For the text-containing cell, return its midpoint in [X, Y] coordinate format. 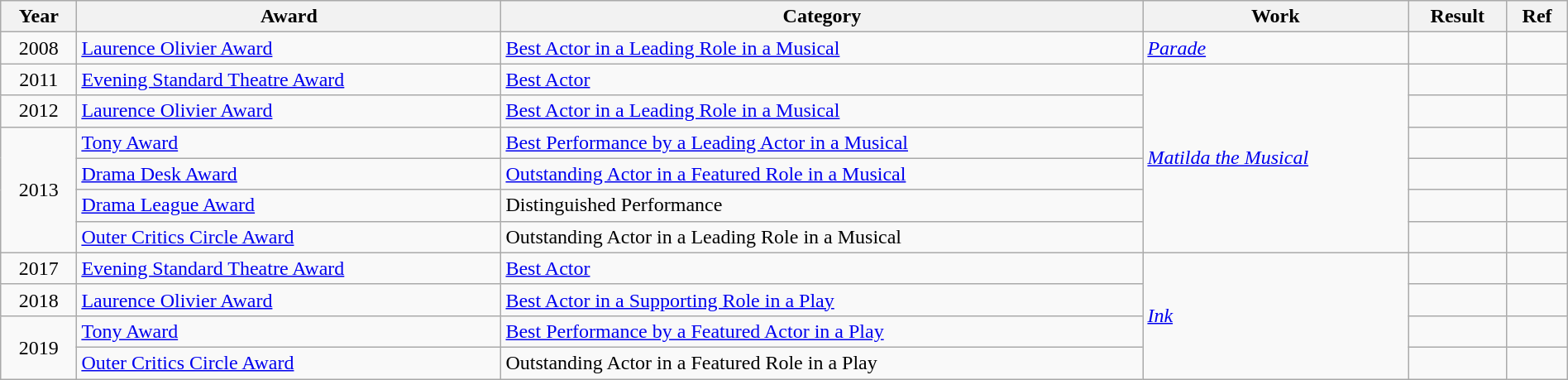
Distinguished Performance [822, 205]
2017 [39, 268]
Year [39, 17]
Matilda the Musical [1275, 158]
Best Performance by a Leading Actor in a Musical [822, 142]
2008 [39, 48]
Work [1275, 17]
2018 [39, 300]
Outstanding Actor in a Leading Role in a Musical [822, 237]
2013 [39, 190]
Best Actor in a Supporting Role in a Play [822, 300]
2019 [39, 347]
Category [822, 17]
2012 [39, 111]
Parade [1275, 48]
Ref [1537, 17]
Outstanding Actor in a Featured Role in a Musical [822, 174]
Ink [1275, 315]
Drama League Award [289, 205]
Result [1457, 17]
Outstanding Actor in a Featured Role in a Play [822, 363]
2011 [39, 79]
Best Performance by a Featured Actor in a Play [822, 331]
Drama Desk Award [289, 174]
Award [289, 17]
